Scan for the cell matching the given text and deliver its (x, y) coordinate at center. 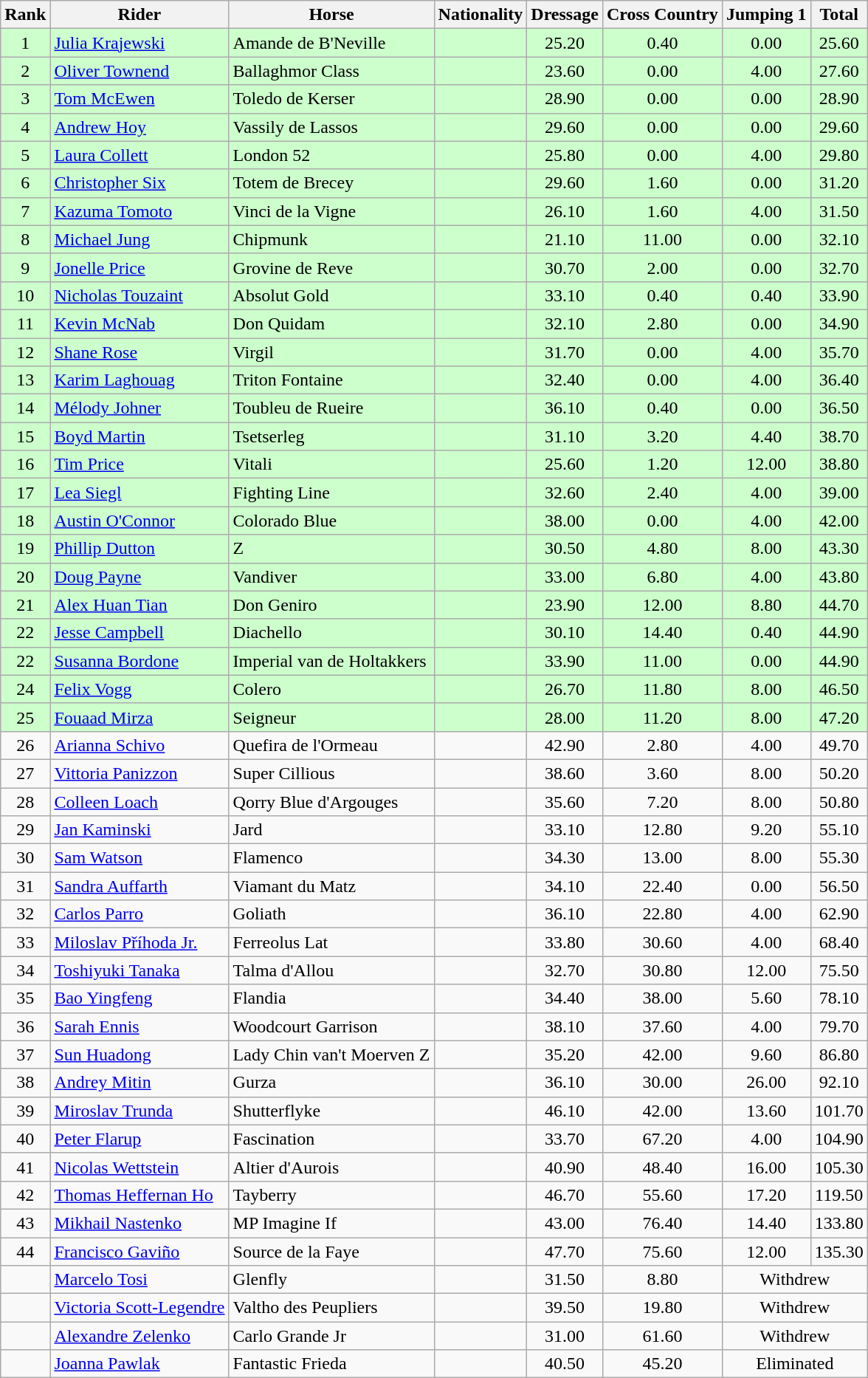
6.80 (662, 577)
55.30 (838, 858)
Jumping 1 (766, 15)
31.00 (565, 1336)
43.80 (838, 577)
31.20 (838, 183)
Diachello (331, 633)
5 (25, 155)
49.70 (838, 745)
Imperial van de Holtakkers (331, 661)
2 (25, 71)
47.70 (565, 1252)
46.10 (565, 1111)
Ballaghmor Class (331, 71)
38 (25, 1083)
79.70 (838, 1026)
43 (25, 1223)
34.40 (565, 998)
46.50 (838, 689)
26.70 (565, 689)
Valtho des Peupliers (331, 1308)
47.20 (838, 717)
104.90 (838, 1139)
34.90 (838, 323)
Z (331, 549)
Fouaad Mirza (139, 717)
39 (25, 1111)
68.40 (838, 942)
28.00 (565, 717)
Jard (331, 830)
36.40 (838, 380)
Alex Huan Tian (139, 605)
101.70 (838, 1111)
38.70 (838, 436)
22.40 (662, 886)
28 (25, 801)
33 (25, 942)
Jesse Campbell (139, 633)
50.80 (838, 801)
Sam Watson (139, 858)
8 (25, 239)
32.60 (565, 493)
Mikhail Nastenko (139, 1223)
33.70 (565, 1139)
13.00 (662, 858)
40.90 (565, 1167)
31.70 (565, 352)
17 (25, 493)
30 (25, 858)
Quefira de l'Ormeau (331, 745)
18 (25, 521)
Tsetserleg (331, 436)
30.70 (565, 267)
3.60 (662, 773)
Totem de Brecey (331, 183)
Marcelo Tosi (139, 1280)
38.10 (565, 1026)
Colero (331, 689)
Ferreolus Lat (331, 942)
75.60 (662, 1252)
30.60 (662, 942)
Sarah Ennis (139, 1026)
48.40 (662, 1167)
2.00 (662, 267)
33.00 (565, 577)
Mélody Johner (139, 408)
78.10 (838, 998)
Vandiver (331, 577)
62.90 (838, 914)
Amande de B'Neville (331, 43)
Chipmunk (331, 239)
Triton Fontaine (331, 380)
Nicolas Wettstein (139, 1167)
Rank (25, 15)
Shane Rose (139, 352)
43.00 (565, 1223)
29 (25, 830)
44 (25, 1252)
42 (25, 1195)
13 (25, 380)
23.90 (565, 605)
Talma d'Allou (331, 970)
35.70 (838, 352)
32 (25, 914)
Cross Country (662, 15)
19.80 (662, 1308)
Miroslav Trunda (139, 1111)
Viamant du Matz (331, 886)
36 (25, 1026)
20 (25, 577)
Horse (331, 15)
Total (838, 15)
Kevin McNab (139, 323)
39.00 (838, 493)
34.30 (565, 858)
5.60 (766, 998)
Victoria Scott-Legendre (139, 1308)
Carlos Parro (139, 914)
Virgil (331, 352)
Carlo Grande Jr (331, 1336)
12 (25, 352)
Woodcourt Garrison (331, 1026)
105.30 (838, 1167)
Joanna Pawlak (139, 1364)
40.50 (565, 1364)
17.20 (766, 1195)
46.70 (565, 1195)
Sandra Auffarth (139, 886)
135.30 (838, 1252)
25.80 (565, 155)
92.10 (838, 1083)
38.80 (838, 465)
Qorry Blue d'Argouges (331, 801)
Vitali (331, 465)
Lea Siegl (139, 493)
27 (25, 773)
32.40 (565, 380)
Fantastic Frieda (331, 1364)
Phillip Dutton (139, 549)
Nicholas Touzaint (139, 295)
9.20 (766, 830)
Super Cillious (331, 773)
42.90 (565, 745)
Francisco Gaviño (139, 1252)
Christopher Six (139, 183)
25.20 (565, 43)
Susanna Bordone (139, 661)
45.20 (662, 1364)
Tim Price (139, 465)
Karim Laghouag (139, 380)
16.00 (766, 1167)
31.10 (565, 436)
55.10 (838, 830)
Toledo de Kerser (331, 99)
London 52 (331, 155)
25 (25, 717)
Arianna Schivo (139, 745)
Absolut Gold (331, 295)
19 (25, 549)
7 (25, 211)
Eliminated (794, 1364)
30.80 (662, 970)
35.20 (565, 1055)
1.20 (662, 465)
44.70 (838, 605)
9 (25, 267)
9.60 (766, 1055)
Fascination (331, 1139)
Julia Krajewski (139, 43)
Altier d'Aurois (331, 1167)
Austin O'Connor (139, 521)
21.10 (565, 239)
40 (25, 1139)
37 (25, 1055)
67.20 (662, 1139)
13.60 (766, 1111)
Vittoria Panizzon (139, 773)
Colorado Blue (331, 521)
29.80 (838, 155)
Rider (139, 15)
39.50 (565, 1308)
Toshiyuki Tanaka (139, 970)
Tayberry (331, 1195)
26 (25, 745)
Andrey Mitin (139, 1083)
Don Geniro (331, 605)
11 (25, 323)
119.50 (838, 1195)
Laura Collett (139, 155)
15 (25, 436)
Gurza (331, 1083)
23.60 (565, 71)
MP Imagine If (331, 1223)
30.10 (565, 633)
35.60 (565, 801)
3.20 (662, 436)
14 (25, 408)
133.80 (838, 1223)
34 (25, 970)
Peter Flarup (139, 1139)
30.00 (662, 1083)
Flamenco (331, 858)
43.30 (838, 549)
Michael Jung (139, 239)
3 (25, 99)
Vassily de Lassos (331, 127)
75.50 (838, 970)
11.20 (662, 717)
6 (25, 183)
Thomas Heffernan Ho (139, 1195)
41 (25, 1167)
Jan Kaminski (139, 830)
22.80 (662, 914)
37.60 (662, 1026)
24 (25, 689)
34.10 (565, 886)
Alexandre Zelenko (139, 1336)
Colleen Loach (139, 801)
61.60 (662, 1336)
Shutterflyke (331, 1111)
33.80 (565, 942)
Glenfly (331, 1280)
1 (25, 43)
2.40 (662, 493)
Tom McEwen (139, 99)
55.60 (662, 1195)
Seigneur (331, 717)
36.50 (838, 408)
26.10 (565, 211)
Vinci de la Vigne (331, 211)
Oliver Townend (139, 71)
4 (25, 127)
16 (25, 465)
10 (25, 295)
Nationality (480, 15)
Doug Payne (139, 577)
Source de la Faye (331, 1252)
7.20 (662, 801)
Jonelle Price (139, 267)
76.40 (662, 1223)
Fighting Line (331, 493)
Felix Vogg (139, 689)
Grovine de Reve (331, 267)
Dressage (565, 15)
27.60 (838, 71)
Flandia (331, 998)
Andrew Hoy (139, 127)
4.40 (766, 436)
Goliath (331, 914)
50.20 (838, 773)
35 (25, 998)
Don Quidam (331, 323)
Sun Huadong (139, 1055)
Miloslav Příhoda Jr. (139, 942)
26.00 (766, 1083)
Kazuma Tomoto (139, 211)
12.80 (662, 830)
56.50 (838, 886)
4.80 (662, 549)
Bao Yingfeng (139, 998)
31 (25, 886)
11.80 (662, 689)
86.80 (838, 1055)
Toubleu de Rueire (331, 408)
Boyd Martin (139, 436)
Lady Chin van't Moerven Z (331, 1055)
30.50 (565, 549)
21 (25, 605)
38.60 (565, 773)
